Extract the (x, y) coordinate from the center of the cell holding the provided text.  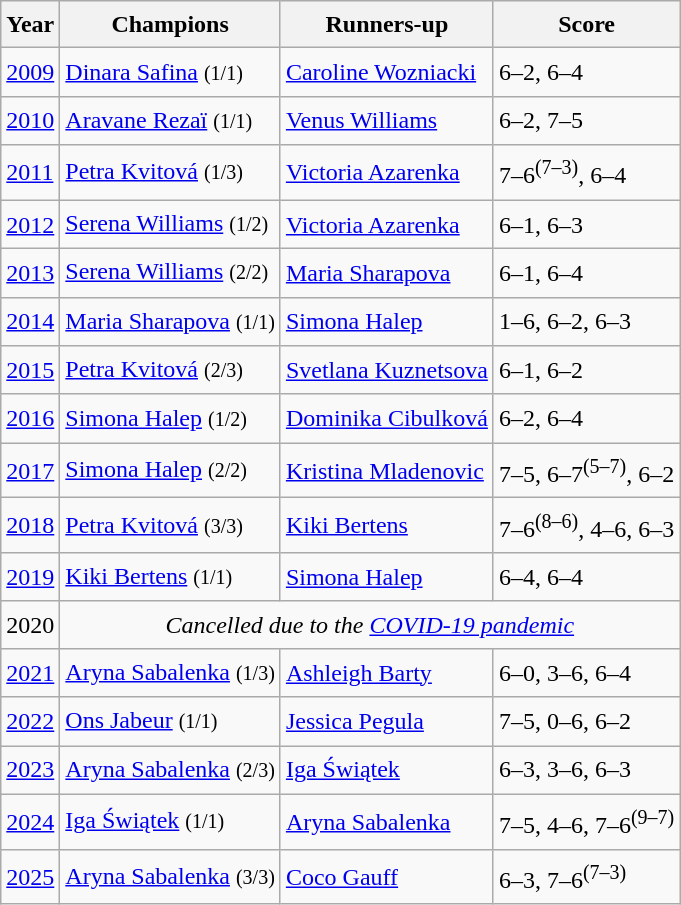
7–5, 0–6, 6–2 (586, 722)
Aryna Sabalenka (386, 822)
Caroline Wozniacki (386, 72)
2018 (30, 526)
Kiki Bertens (386, 526)
Coco Gauff (386, 876)
Score (586, 24)
6–0, 3–6, 6–4 (586, 674)
2015 (30, 370)
7–5, 6–7(5–7), 6–2 (586, 470)
2022 (30, 722)
Kiki Bertens (1/1) (170, 578)
6–1, 6–3 (586, 224)
2019 (30, 578)
2017 (30, 470)
Cancelled due to the COVID-19 pandemic (370, 624)
Simona Halep (2/2) (170, 470)
7–6(8–6), 4–6, 6–3 (586, 526)
Jessica Pegula (386, 722)
2025 (30, 876)
Ons Jabeur (1/1) (170, 722)
Venus Williams (386, 120)
6–1, 6–4 (586, 274)
7–6(7–3), 6–4 (586, 172)
Maria Sharapova (1/1) (170, 322)
6–2, 7–5 (586, 120)
6–1, 6–2 (586, 370)
Dominika Cibulková (386, 418)
2023 (30, 770)
Serena Williams (2/2) (170, 274)
Petra Kvitová (3/3) (170, 526)
6–3, 7–6(7–3) (586, 876)
2009 (30, 72)
Year (30, 24)
Ashleigh Barty (386, 674)
7–5, 4–6, 7–6(9–7) (586, 822)
6–4, 6–4 (586, 578)
Aryna Sabalenka (1/3) (170, 674)
1–6, 6–2, 6–3 (586, 322)
2010 (30, 120)
Serena Williams (1/2) (170, 224)
Petra Kvitová (1/3) (170, 172)
2014 (30, 322)
2012 (30, 224)
2021 (30, 674)
Champions (170, 24)
2020 (30, 624)
Iga Świątek (1/1) (170, 822)
Aryna Sabalenka (3/3) (170, 876)
Simona Halep (1/2) (170, 418)
Svetlana Kuznetsova (386, 370)
Runners-up (386, 24)
6–3, 3–6, 6–3 (586, 770)
Kristina Mladenovic (386, 470)
2024 (30, 822)
2013 (30, 274)
Aryna Sabalenka (2/3) (170, 770)
Dinara Safina (1/1) (170, 72)
Maria Sharapova (386, 274)
Iga Świątek (386, 770)
Petra Kvitová (2/3) (170, 370)
2016 (30, 418)
2011 (30, 172)
Aravane Rezaï (1/1) (170, 120)
